Detect which cell encompasses the target text, then output its [X, Y] center coordinate. 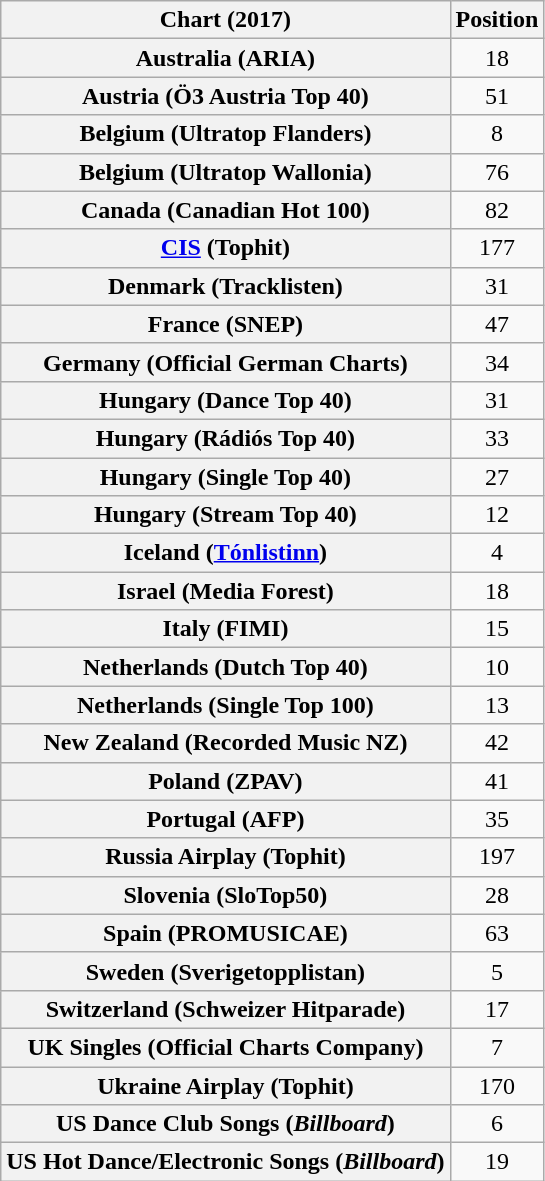
UK Singles (Official Charts Company) [226, 1047]
19 [497, 1162]
Australia (ARIA) [226, 58]
Netherlands (Dutch Top 40) [226, 667]
Switzerland (Schweizer Hitparade) [226, 1009]
Canada (Canadian Hot 100) [226, 210]
47 [497, 324]
13 [497, 705]
5 [497, 971]
Poland (ZPAV) [226, 781]
10 [497, 667]
35 [497, 819]
France (SNEP) [226, 324]
US Dance Club Songs (Billboard) [226, 1124]
12 [497, 515]
7 [497, 1047]
US Hot Dance/Electronic Songs (Billboard) [226, 1162]
15 [497, 629]
82 [497, 210]
Spain (PROMUSICAE) [226, 933]
Position [497, 20]
New Zealand (Recorded Music NZ) [226, 743]
Hungary (Dance Top 40) [226, 400]
Netherlands (Single Top 100) [226, 705]
Ukraine Airplay (Tophit) [226, 1085]
28 [497, 895]
Italy (FIMI) [226, 629]
Israel (Media Forest) [226, 591]
Belgium (Ultratop Wallonia) [226, 172]
51 [497, 96]
Germany (Official German Charts) [226, 362]
Hungary (Single Top 40) [226, 477]
Austria (Ö3 Austria Top 40) [226, 96]
4 [497, 553]
34 [497, 362]
Portugal (AFP) [226, 819]
6 [497, 1124]
63 [497, 933]
177 [497, 248]
Belgium (Ultratop Flanders) [226, 134]
CIS (Tophit) [226, 248]
170 [497, 1085]
Sweden (Sverigetopplistan) [226, 971]
41 [497, 781]
Chart (2017) [226, 20]
76 [497, 172]
Hungary (Stream Top 40) [226, 515]
27 [497, 477]
33 [497, 438]
42 [497, 743]
Slovenia (SloTop50) [226, 895]
17 [497, 1009]
197 [497, 857]
8 [497, 134]
Russia Airplay (Tophit) [226, 857]
Hungary (Rádiós Top 40) [226, 438]
Denmark (Tracklisten) [226, 286]
Iceland (Tónlistinn) [226, 553]
